Identify which cell holds the provided text, then report its (X, Y) central coordinate. 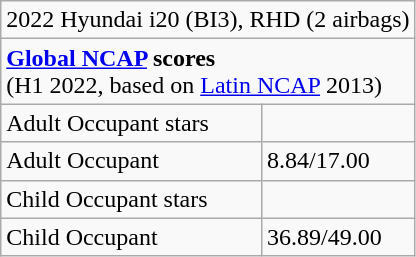
Global NCAP scores (H1 2022, based on Latin NCAP 2013) (208, 72)
Child Occupant stars (132, 199)
2022 Hyundai i20 (BI3), RHD (2 airbags) (208, 20)
Adult Occupant stars (132, 123)
8.84/17.00 (338, 161)
Child Occupant (132, 237)
Adult Occupant (132, 161)
36.89/49.00 (338, 237)
